Detect which cell encompasses the target text, then output its [x, y] center coordinate. 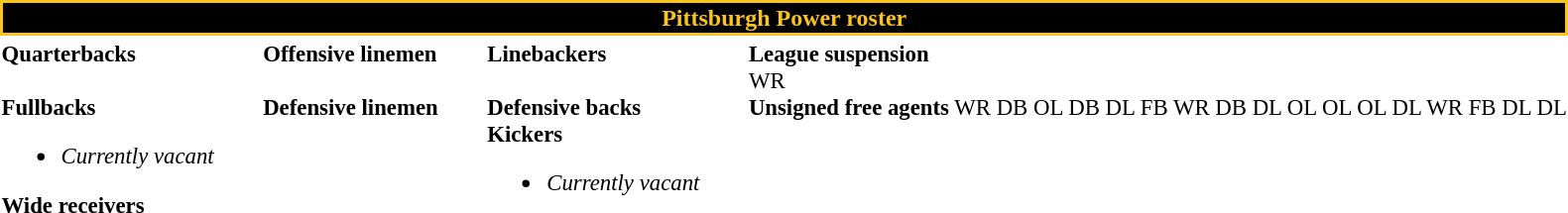
Pittsburgh Power roster [784, 18]
